Provide the (X, Y) coordinate of the cell's center where the given text is located.  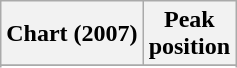
Peakposition (189, 34)
Chart (2007) (72, 34)
